Output the [x, y] coordinate of the center of the cell containing the given text.  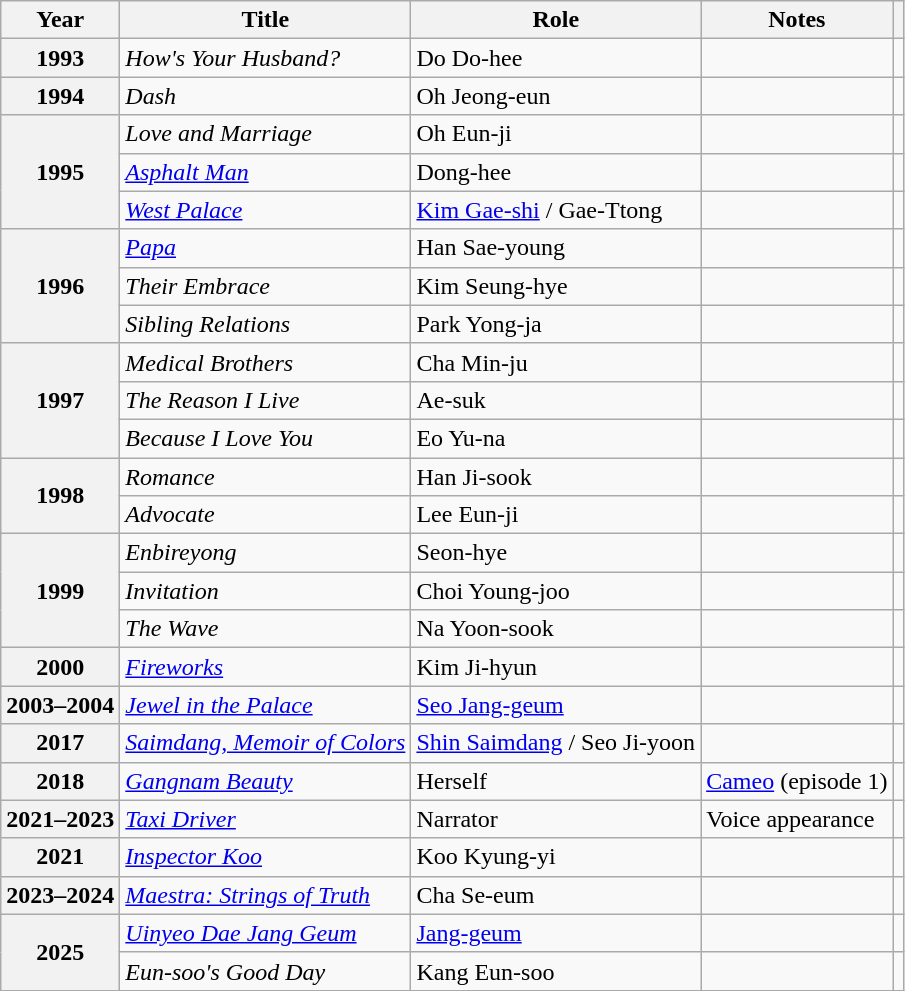
Koo Kyung-yi [556, 857]
Cameo (episode 1) [797, 781]
2025 [60, 952]
Cha Se-eum [556, 895]
Medical Brothers [266, 362]
2021 [60, 857]
1995 [60, 172]
Kim Seung-hye [556, 286]
2023–2024 [60, 895]
Role [556, 20]
Han Ji-sook [556, 477]
Choi Young-joo [556, 591]
2018 [60, 781]
Dong-hee [556, 172]
Saimdang, Memoir of Colors [266, 743]
Sibling Relations [266, 324]
2017 [60, 743]
1993 [60, 58]
Dash [266, 96]
Maestra: Strings of Truth [266, 895]
Fireworks [266, 667]
Gangnam Beauty [266, 781]
How's Your Husband? [266, 58]
1997 [60, 400]
Inspector Koo [266, 857]
Kim Gae-shi / Gae-Ttong [556, 210]
Because I Love You [266, 438]
Jewel in the Palace [266, 705]
Herself [556, 781]
Narrator [556, 819]
2021–2023 [60, 819]
Shin Saimdang / Seo Ji-yoon [556, 743]
Oh Jeong-eun [556, 96]
Their Embrace [266, 286]
The Reason I Live [266, 400]
Taxi Driver [266, 819]
Do Do-hee [556, 58]
Jang-geum [556, 933]
Invitation [266, 591]
Romance [266, 477]
Seo Jang-geum [556, 705]
West Palace [266, 210]
Na Yoon-sook [556, 629]
Notes [797, 20]
Han Sae-young [556, 248]
Kang Eun-soo [556, 971]
Year [60, 20]
2003–2004 [60, 705]
Lee Eun-ji [556, 515]
1999 [60, 591]
1996 [60, 286]
Kim Ji-hyun [556, 667]
Title [266, 20]
Ae-suk [556, 400]
Cha Min-ju [556, 362]
2000 [60, 667]
Uinyeo Dae Jang Geum [266, 933]
Park Yong-ja [556, 324]
1998 [60, 496]
1994 [60, 96]
Papa [266, 248]
Advocate [266, 515]
Oh Eun-ji [556, 134]
Asphalt Man [266, 172]
Voice appearance [797, 819]
Eo Yu-na [556, 438]
Eun-soo's Good Day [266, 971]
Love and Marriage [266, 134]
The Wave [266, 629]
Enbireyong [266, 553]
Seon-hye [556, 553]
